Return the [x, y] coordinate for the center point of the cell that contains the specified text.  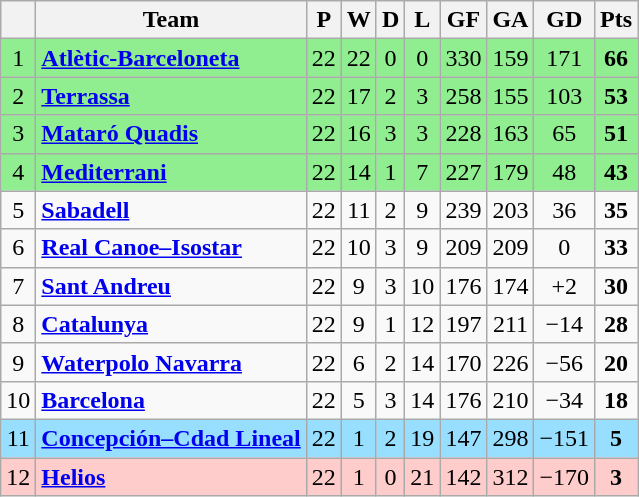
Concepción–Cdad Lineal [171, 438]
312 [510, 477]
Real Canoe–Isostar [171, 248]
Mediterrani [171, 172]
20 [616, 362]
4 [18, 172]
147 [464, 438]
−170 [564, 477]
−14 [564, 324]
Terrassa [171, 96]
210 [510, 400]
28 [616, 324]
239 [464, 210]
226 [510, 362]
Sant Andreu [171, 286]
Helios [171, 477]
GD [564, 20]
Pts [616, 20]
48 [564, 172]
18 [616, 400]
17 [358, 96]
−56 [564, 362]
8 [18, 324]
+2 [564, 286]
43 [616, 172]
W [358, 20]
51 [616, 134]
298 [510, 438]
163 [510, 134]
179 [510, 172]
Atlètic-Barceloneta [171, 58]
33 [616, 248]
−151 [564, 438]
21 [422, 477]
142 [464, 477]
Team [171, 20]
GA [510, 20]
L [422, 20]
159 [510, 58]
−34 [564, 400]
330 [464, 58]
36 [564, 210]
Waterpolo Navarra [171, 362]
155 [510, 96]
Catalunya [171, 324]
103 [564, 96]
227 [464, 172]
35 [616, 210]
Sabadell [171, 210]
211 [510, 324]
GF [464, 20]
53 [616, 96]
171 [564, 58]
174 [510, 286]
65 [564, 134]
D [390, 20]
197 [464, 324]
228 [464, 134]
30 [616, 286]
P [324, 20]
16 [358, 134]
19 [422, 438]
258 [464, 96]
Mataró Quadis [171, 134]
Barcelona [171, 400]
203 [510, 210]
66 [616, 58]
170 [464, 362]
